Identify which cell holds the provided text, then report its [X, Y] central coordinate. 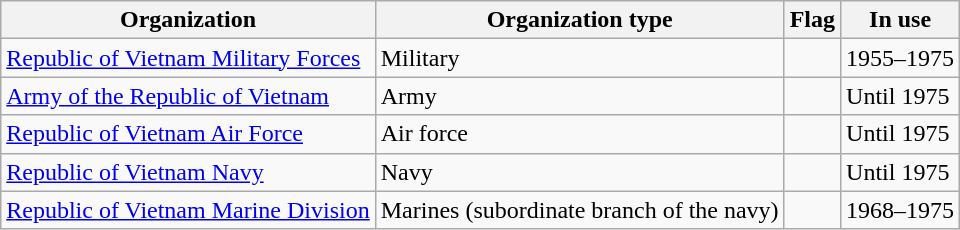
Army of the Republic of Vietnam [188, 96]
Military [580, 58]
1968–1975 [900, 210]
Organization [188, 20]
Republic of Vietnam Air Force [188, 134]
In use [900, 20]
Navy [580, 172]
Marines (subordinate branch of the navy) [580, 210]
Republic of Vietnam Navy [188, 172]
Republic of Vietnam Marine Division [188, 210]
1955–1975 [900, 58]
Army [580, 96]
Republic of Vietnam Military Forces [188, 58]
Organization type [580, 20]
Flag [812, 20]
Air force [580, 134]
